Identify which cell holds the provided text, then report its [x, y] central coordinate. 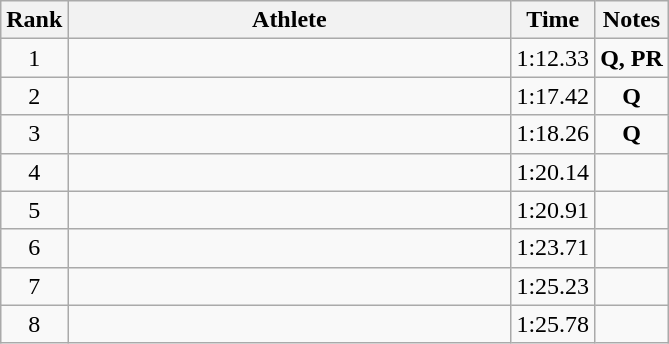
8 [34, 324]
2 [34, 96]
3 [34, 134]
7 [34, 286]
1:20.14 [553, 172]
1:25.78 [553, 324]
Q, PR [632, 58]
1:20.91 [553, 210]
4 [34, 172]
5 [34, 210]
1:18.26 [553, 134]
1:12.33 [553, 58]
1 [34, 58]
6 [34, 248]
Time [553, 20]
Rank [34, 20]
Notes [632, 20]
1:17.42 [553, 96]
1:23.71 [553, 248]
1:25.23 [553, 286]
Athlete [290, 20]
